Provide the [x, y] coordinate of the cell's center where the given text is located.  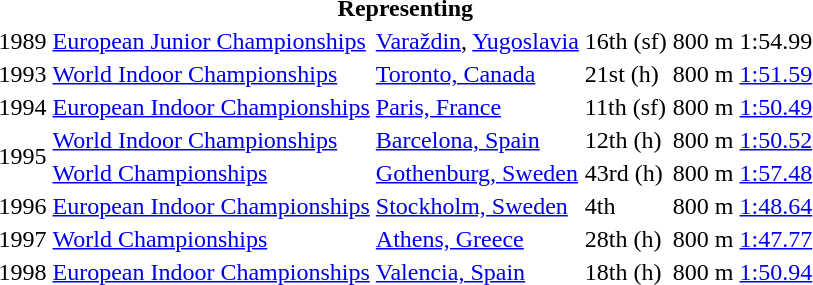
12th (h) [626, 140]
Paris, France [477, 107]
European Junior Championships [211, 41]
16th (sf) [626, 41]
Toronto, Canada [477, 74]
28th (h) [626, 239]
Varaždin, Yugoslavia [477, 41]
Stockholm, Sweden [477, 206]
4th [626, 206]
21st (h) [626, 74]
43rd (h) [626, 173]
Athens, Greece [477, 239]
Gothenburg, Sweden [477, 173]
Barcelona, Spain [477, 140]
11th (sf) [626, 107]
